Extract the (x, y) coordinate from the center of the cell holding the provided text.  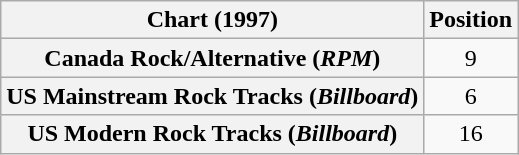
6 (471, 96)
Position (471, 20)
US Mainstream Rock Tracks (Billboard) (212, 96)
16 (471, 134)
9 (471, 58)
Chart (1997) (212, 20)
Canada Rock/Alternative (RPM) (212, 58)
US Modern Rock Tracks (Billboard) (212, 134)
